Output the [x, y] coordinate of the center of the cell containing the given text.  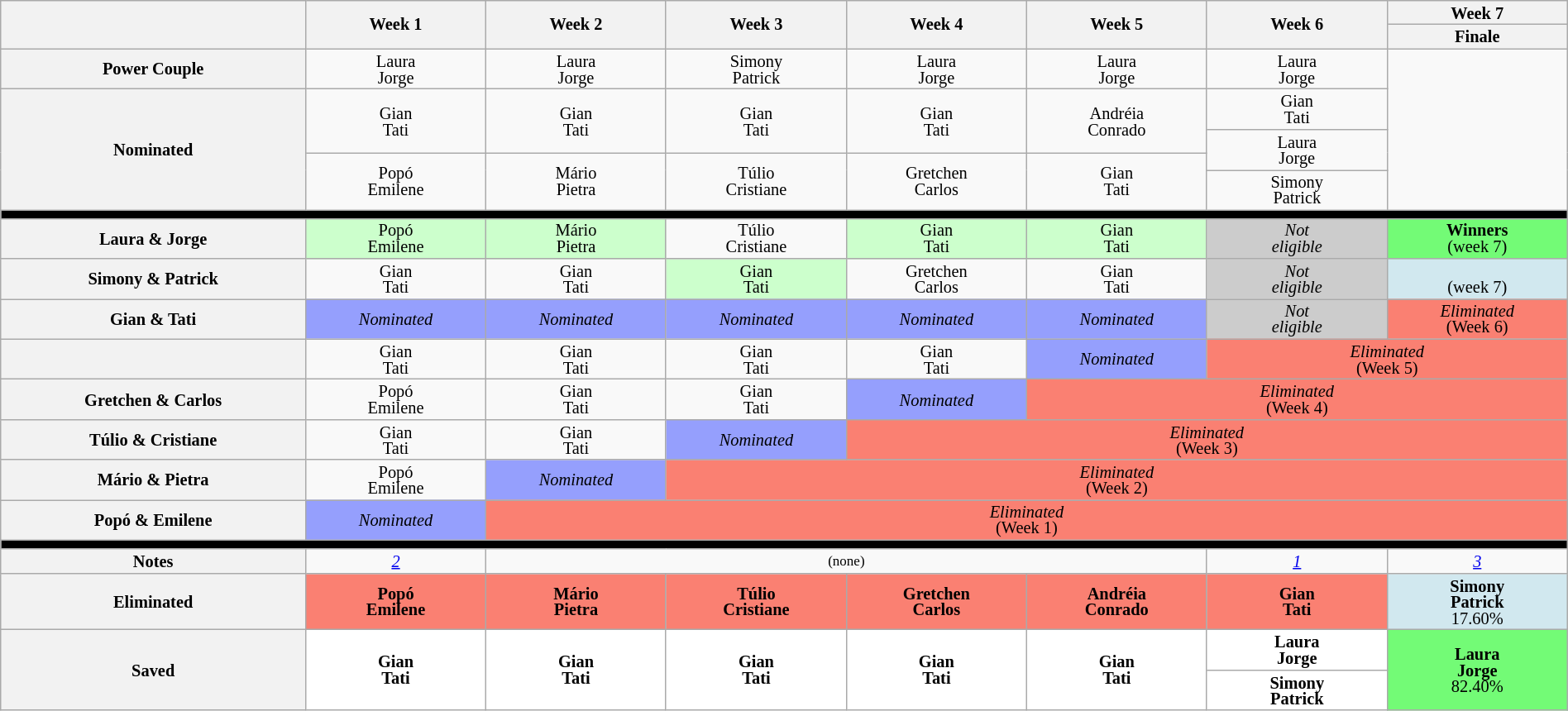
3 [1477, 561]
Week 5 [1116, 24]
Power Couple [154, 69]
Saved [154, 670]
Winners(week 7) [1477, 238]
Gretchen & Carlos [154, 398]
Simony & Patrick [154, 278]
Finale [1477, 36]
Laura & Jorge [154, 238]
(none) [847, 561]
1 [1297, 561]
Popó & Emilene [154, 519]
(week 7) [1477, 278]
Notes [154, 561]
Week 1 [396, 24]
Gian & Tati [154, 319]
Eliminated(Week 5) [1387, 359]
2 [396, 561]
Week 4 [936, 24]
Eliminated(Week 2) [1116, 480]
Eliminated(Week 6) [1477, 319]
Mário & Pietra [154, 480]
Week 2 [576, 24]
Eliminated(Week 3) [1207, 440]
Eliminated(Week 4) [1297, 398]
Week 7 [1477, 12]
Túlio & Cristiane [154, 440]
Eliminated(Week 1) [1027, 519]
Week 3 [756, 24]
LauraJorge82.40% [1477, 670]
Week 6 [1297, 24]
SimonyPatrick17.60% [1477, 601]
Eliminated [154, 601]
